Locate the cell with the specified text and output its [x, y] center coordinate. 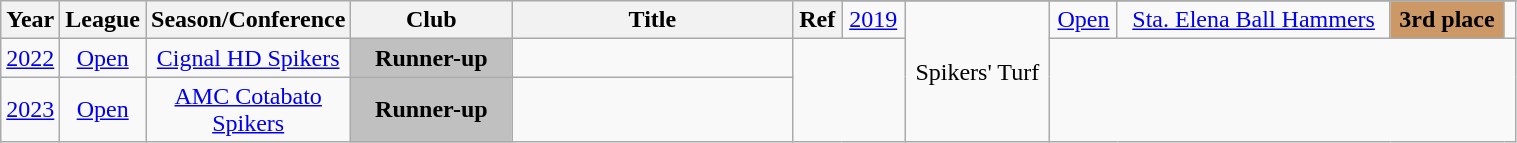
2023 [30, 110]
Year [30, 20]
League [103, 20]
Ref [818, 20]
2022 [30, 58]
Spikers' Turf [978, 72]
Club [432, 20]
Season/Conference [248, 20]
3rd place [1447, 20]
Title [652, 20]
Sta. Elena Ball Hammers [1253, 20]
Cignal HD Spikers [248, 58]
2019 [874, 20]
AMC Cotabato Spikers [248, 110]
